Identify which cell holds the provided text, then report its (x, y) central coordinate. 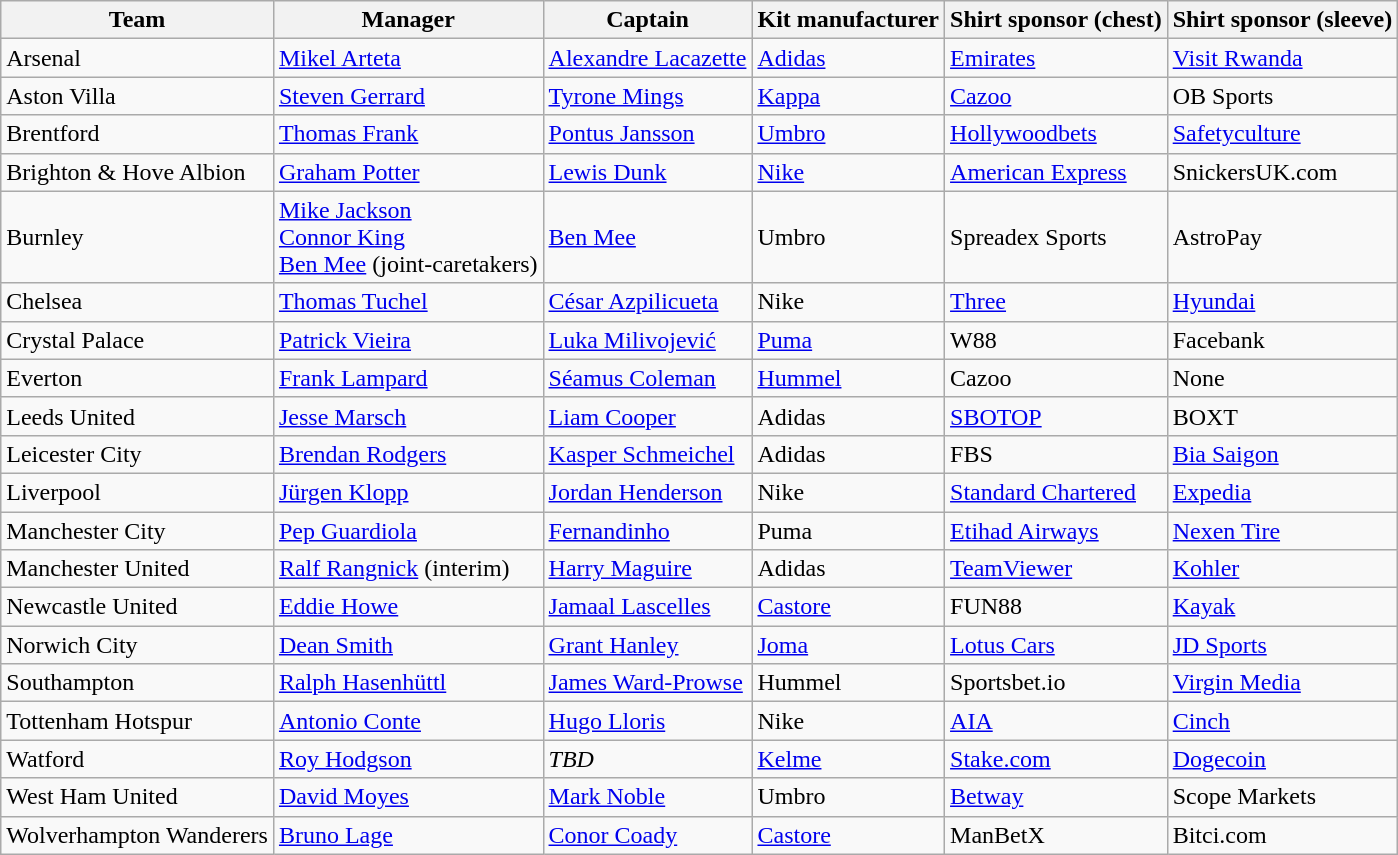
Ralf Rangnick (interim) (408, 569)
Conor Coady (648, 835)
César Azpilicueta (648, 302)
Leeds United (138, 416)
Southampton (138, 683)
Liverpool (138, 492)
SnickersUK.com (1282, 172)
Joma (848, 645)
Ben Mee (648, 237)
Antonio Conte (408, 721)
Hollywoodbets (1056, 134)
Manager (408, 20)
Liam Cooper (648, 416)
FUN88 (1056, 607)
Chelsea (138, 302)
Mark Noble (648, 797)
Arsenal (138, 58)
Lewis Dunk (648, 172)
Mikel Arteta (408, 58)
Roy Hodgson (408, 759)
Emirates (1056, 58)
Ralph Hasenhüttl (408, 683)
Everton (138, 378)
AstroPay (1282, 237)
Kit manufacturer (848, 20)
Scope Markets (1282, 797)
Hugo Lloris (648, 721)
American Express (1056, 172)
David Moyes (408, 797)
JD Sports (1282, 645)
BOXT (1282, 416)
Norwich City (138, 645)
Eddie Howe (408, 607)
Jesse Marsch (408, 416)
Team (138, 20)
Kappa (848, 96)
Dean Smith (408, 645)
FBS (1056, 454)
Kasper Schmeichel (648, 454)
Luka Milivojević (648, 340)
Sportsbet.io (1056, 683)
Standard Chartered (1056, 492)
Manchester City (138, 531)
Harry Maguire (648, 569)
Thomas Frank (408, 134)
Manchester United (138, 569)
Kelme (848, 759)
Shirt sponsor (chest) (1056, 20)
Jamaal Lascelles (648, 607)
OB Sports (1282, 96)
Shirt sponsor (sleeve) (1282, 20)
West Ham United (138, 797)
Kayak (1282, 607)
SBOTOP (1056, 416)
Virgin Media (1282, 683)
Steven Gerrard (408, 96)
Lotus Cars (1056, 645)
Three (1056, 302)
Captain (648, 20)
Betway (1056, 797)
Etihad Airways (1056, 531)
Crystal Palace (138, 340)
Dogecoin (1282, 759)
Frank Lampard (408, 378)
Bia Saigon (1282, 454)
Safetyculture (1282, 134)
James Ward-Prowse (648, 683)
Burnley (138, 237)
Spreadex Sports (1056, 237)
Thomas Tuchel (408, 302)
Hyundai (1282, 302)
Tottenham Hotspur (138, 721)
Pep Guardiola (408, 531)
Watford (138, 759)
Séamus Coleman (648, 378)
Mike Jackson Connor King Ben Mee (joint-caretakers) (408, 237)
Expedia (1282, 492)
Stake.com (1056, 759)
Bruno Lage (408, 835)
None (1282, 378)
Grant Hanley (648, 645)
Brighton & Hove Albion (138, 172)
Graham Potter (408, 172)
Visit Rwanda (1282, 58)
Brendan Rodgers (408, 454)
Brentford (138, 134)
TBD (648, 759)
Nexen Tire (1282, 531)
Jordan Henderson (648, 492)
Alexandre Lacazette (648, 58)
TeamViewer (1056, 569)
Wolverhampton Wanderers (138, 835)
Leicester City (138, 454)
Cinch (1282, 721)
ManBetX (1056, 835)
Bitci.com (1282, 835)
Kohler (1282, 569)
Jürgen Klopp (408, 492)
Fernandinho (648, 531)
Aston Villa (138, 96)
Patrick Vieira (408, 340)
W88 (1056, 340)
Facebank (1282, 340)
Newcastle United (138, 607)
Pontus Jansson (648, 134)
Tyrone Mings (648, 96)
AIA (1056, 721)
